From the cell containing the given text, extract its center point as (X, Y) coordinate. 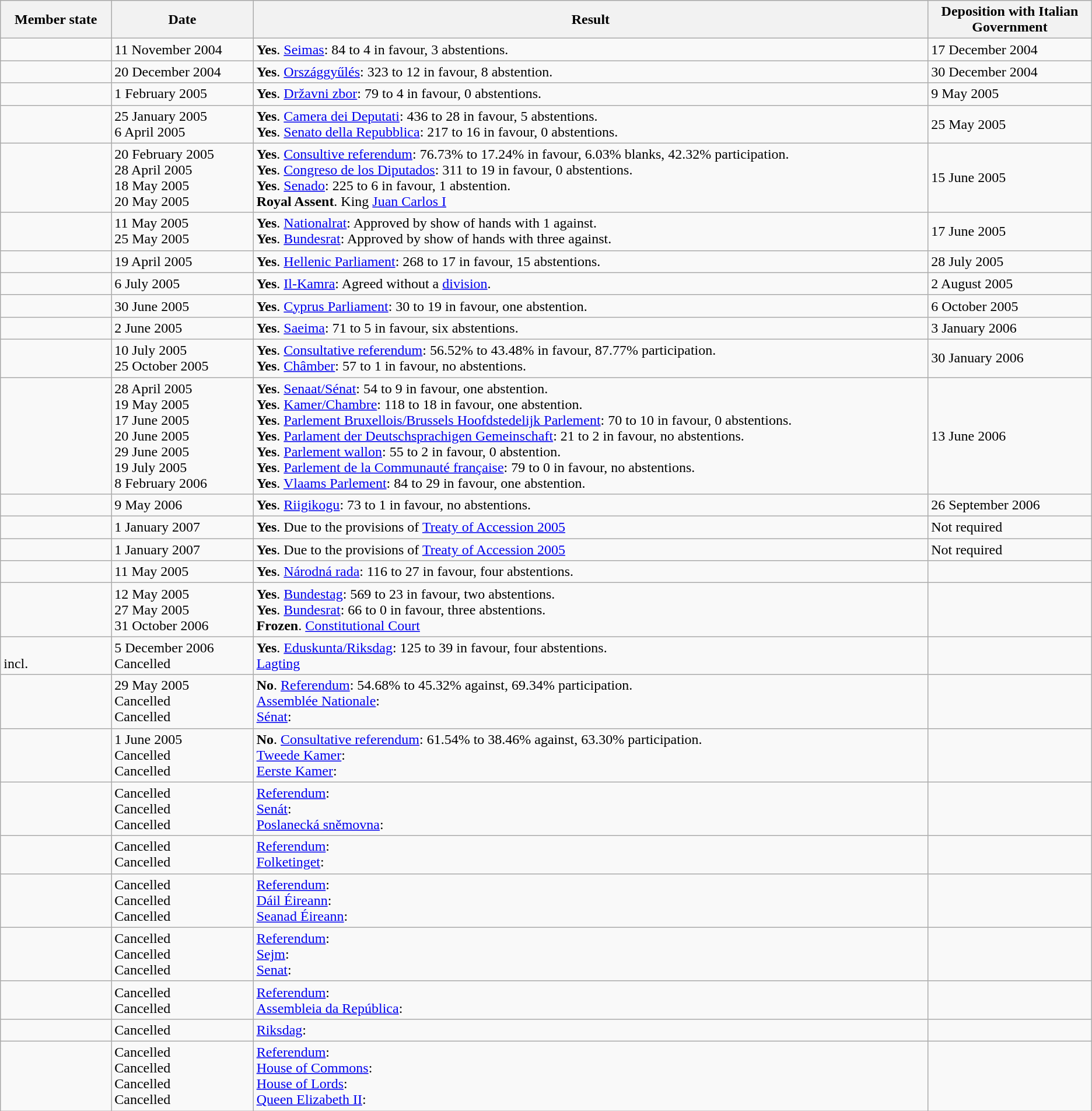
Yes. Consultative referendum: 56.52% to 43.48% in favour, 87.77% participation. Yes. Châmber: 57 to 1 in favour, no abstentions. (590, 358)
No. Consultative referendum: 61.54% to 38.46% against, 63.30% participation. Tweede Kamer: Eerste Kamer: (590, 755)
Referendum: Folketinget: (590, 854)
6 July 2005 (182, 284)
20 December 2004 (182, 72)
Yes. Eduskunta/Riksdag: 125 to 39 in favour, four abstentions. Lagting (590, 656)
Referendum: Dáil Éireann: Seanad Éireann: (590, 900)
Yes. Seimas: 84 to 4 in favour, 3 abstentions. (590, 50)
17 June 2005 (1010, 231)
Yes. Cyprus Parliament: 30 to 19 in favour, one abstention. (590, 306)
Yes. Državni zbor: 79 to 4 in favour, 0 abstentions. (590, 94)
Yes. Hellenic Parliament: 268 to 17 in favour, 15 abstentions. (590, 261)
26 September 2006 (1010, 505)
20 February 200528 April 200518 May 200520 May 2005 (182, 177)
12 May 200527 May 200531 October 2006 (182, 610)
11 November 2004 (182, 50)
11 May 2005 (182, 572)
Yes. Riigikogu: 73 to 1 in favour, no abstentions. (590, 505)
25 January 20056 April 2005 (182, 124)
Yes. Národná rada: 116 to 27 in favour, four abstentions. (590, 572)
Cancelled Cancelled Cancelled (182, 900)
2 June 2005 (182, 328)
Riksdag: (590, 1030)
15 June 2005 (1010, 177)
Yes. Il-Kamra: Agreed without a division. (590, 284)
Referendum: Assembleia da República: (590, 1000)
Date (182, 20)
6 October 2005 (1010, 306)
Result (590, 20)
30 June 2005 (182, 306)
1 June 2005CancelledCancelled (182, 755)
Member state (56, 20)
17 December 2004 (1010, 50)
Referendum: Senát: Poslanecká sněmovna: (590, 809)
29 May 2005CancelledCancelled (182, 701)
Yes. Bundestag: 569 to 23 in favour, two abstentions.Yes. Bundesrat: 66 to 0 in favour, three abstentions.Frozen. Constitutional Court (590, 610)
Deposition with Italian Government (1010, 20)
Yes. Országgyűlés: 323 to 12 in favour, 8 abstention. (590, 72)
28 April 200519 May 200517 June 200520 June 200529 June 2005 19 July 20058 February 2006 (182, 435)
30 January 2006 (1010, 358)
28 July 2005 (1010, 261)
5 December 2006 Cancelled (182, 656)
Yes. Saeima: 71 to 5 in favour, six abstentions. (590, 328)
Cancelled Cancelled Cancelled Cancelled (182, 1076)
Cancelled (182, 1030)
Referendum: House of Commons: House of Lords: Queen Elizabeth II: (590, 1076)
10 July 2005 25 October 2005 (182, 358)
No. Referendum: 54.68% to 45.32% against, 69.34% participation. Assemblée Nationale: Sénat: (590, 701)
3 January 2006 (1010, 328)
9 May 2005 (1010, 94)
19 April 2005 (182, 261)
13 June 2006 (1010, 435)
incl. (56, 656)
Yes. Nationalrat: Approved by show of hands with 1 against. Yes. Bundesrat: Approved by show of hands with three against. (590, 231)
9 May 2006 (182, 505)
11 May 200525 May 2005 (182, 231)
25 May 2005 (1010, 124)
2 August 2005 (1010, 284)
1 February 2005 (182, 94)
Referendum: Sejm: Senat: (590, 954)
30 December 2004 (1010, 72)
Yes. Camera dei Deputati: 436 to 28 in favour, 5 abstentions. Yes. Senato della Repubblica: 217 to 16 in favour, 0 abstentions. (590, 124)
